Identify which cell holds the provided text, then report its [X, Y] central coordinate. 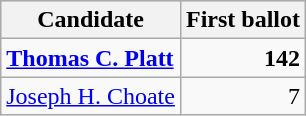
Thomas C. Platt [91, 58]
Candidate [91, 20]
7 [242, 96]
First ballot [242, 20]
Joseph H. Choate [91, 96]
142 [242, 58]
